For the text-containing cell, return its midpoint in (X, Y) coordinate format. 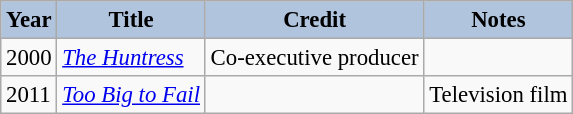
2000 (29, 58)
2011 (29, 95)
Title (131, 20)
Co-executive producer (314, 58)
The Huntress (131, 58)
Year (29, 20)
Too Big to Fail (131, 95)
Notes (498, 20)
Television film (498, 95)
Credit (314, 20)
